For the text-containing cell, return its midpoint in (x, y) coordinate format. 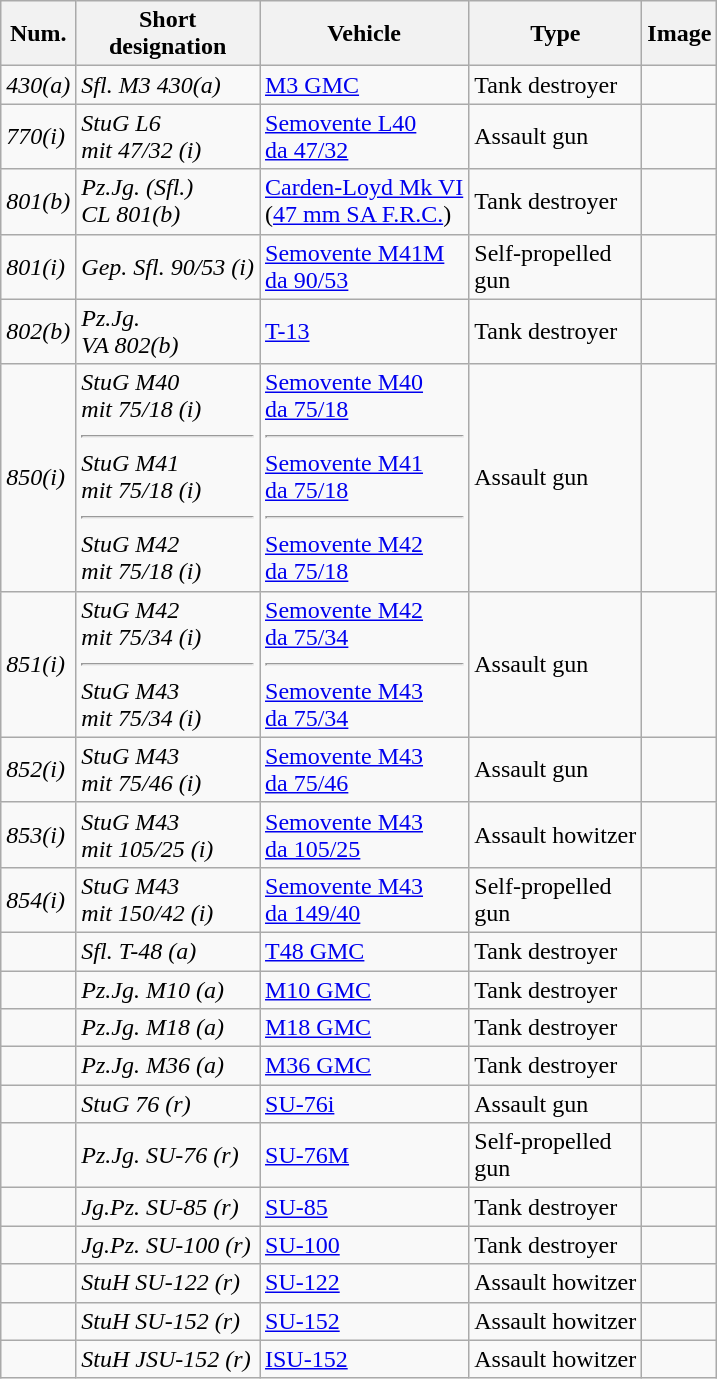
StuG L6mit 47/32 (i) (168, 136)
854(i) (38, 900)
Semovente M40da 75/18Semovente M41da 75/18Semovente M42da 75/18 (364, 478)
StuG 76 (r) (168, 1104)
SU-85 (364, 1207)
Num. (38, 34)
Image (680, 34)
StuG M42mit 75/34 (i)StuG M43mit 75/34 (i) (168, 664)
SU-152 (364, 1321)
Pz.Jg. M18 (a) (168, 1028)
Pz.Jg. SU-76 (r) (168, 1156)
StuG M43mit 105/25 (i) (168, 834)
M18 GMC (364, 1028)
Pz.Jg. M36 (a) (168, 1066)
StuH SU-152 (r) (168, 1321)
M36 GMC (364, 1066)
Pz.Jg. (Sfl.)CL 801(b) (168, 202)
Semovente M43da 75/46 (364, 770)
Gep. Sfl. 90/53 (i) (168, 266)
StuH SU-122 (r) (168, 1283)
Semovente M43da 105/25 (364, 834)
430(a) (38, 85)
Shortdesignation (168, 34)
853(i) (38, 834)
Pz.Jg.VA 802(b) (168, 332)
StuG M43mit 150/42 (i) (168, 900)
StuG M43mit 75/46 (i) (168, 770)
SU-122 (364, 1283)
801(i) (38, 266)
Semovente L40da 47/32 (364, 136)
802(b) (38, 332)
T48 GMC (364, 951)
T-13 (364, 332)
Type (556, 34)
Jg.Pz. SU-85 (r) (168, 1207)
SU-100 (364, 1245)
Sfl. T-48 (a) (168, 951)
Pz.Jg. M10 (a) (168, 989)
Sfl. M3 430(a) (168, 85)
StuG M40mit 75/18 (i)StuG M41mit 75/18 (i)StuG M42mit 75/18 (i) (168, 478)
Semovente M41Mda 90/53 (364, 266)
Jg.Pz. SU-100 (r) (168, 1245)
SU-76M (364, 1156)
770(i) (38, 136)
801(b) (38, 202)
850(i) (38, 478)
M10 GMC (364, 989)
Carden-Loyd Mk VI(47 mm SA F.R.C.) (364, 202)
ISU-152 (364, 1359)
SU-76i (364, 1104)
Semovente M43da 149/40 (364, 900)
852(i) (38, 770)
Vehicle (364, 34)
851(i) (38, 664)
StuH JSU-152 (r) (168, 1359)
M3 GMC (364, 85)
Semovente M42da 75/34Semovente M43da 75/34 (364, 664)
